Capture the cell that displays the provided text and extract its [X, Y] central coordinate. 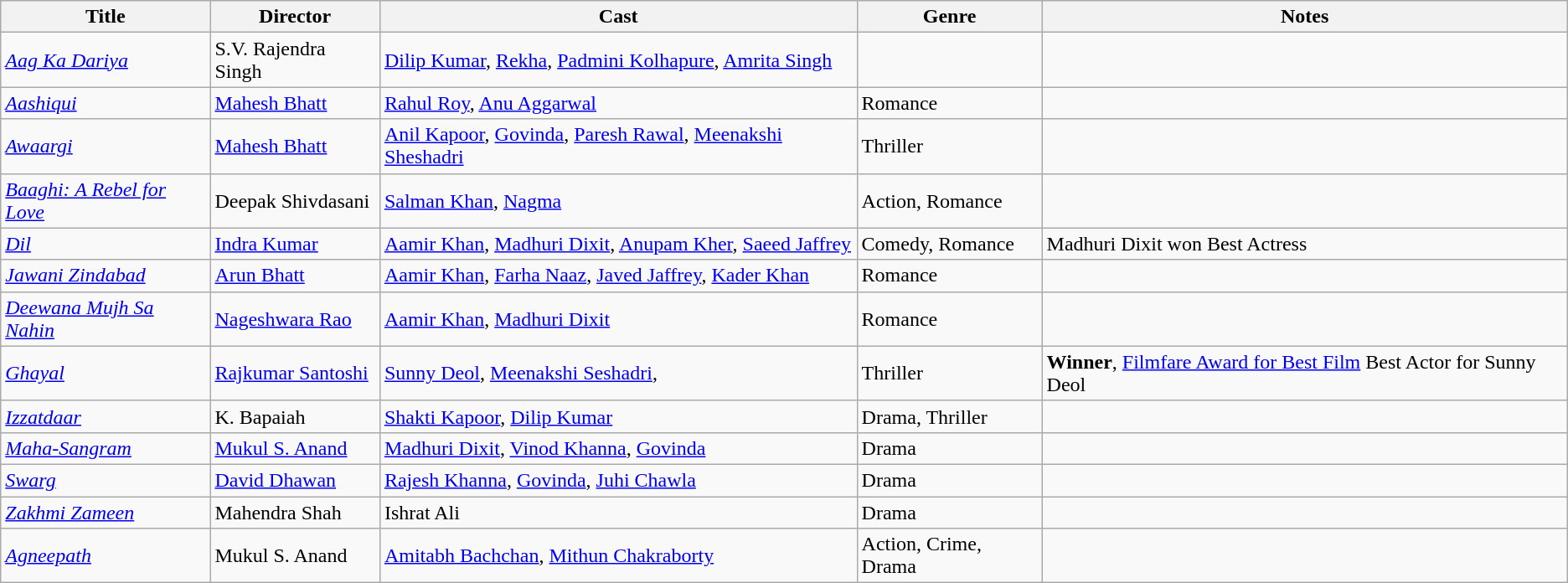
Aamir Khan, Madhuri Dixit [618, 318]
Swarg [106, 480]
Agneepath [106, 556]
Awaargi [106, 146]
Cast [618, 17]
Director [295, 17]
Aamir Khan, Madhuri Dixit, Anupam Kher, Saeed Jaffrey [618, 244]
Zakhmi Zameen [106, 512]
Sunny Deol, Meenakshi Seshadri, [618, 374]
Dilip Kumar, Rekha, Padmini Kolhapure, Amrita Singh [618, 60]
Madhuri Dixit, Vinod Khanna, Govinda [618, 448]
Winner, Filmfare Award for Best Film Best Actor for Sunny Deol [1305, 374]
Maha-Sangram [106, 448]
Nageshwara Rao [295, 318]
Genre [950, 17]
Izzatdaar [106, 416]
David Dhawan [295, 480]
K. Bapaiah [295, 416]
Comedy, Romance [950, 244]
Amitabh Bachchan, Mithun Chakraborty [618, 556]
Indra Kumar [295, 244]
Jawani Zindabad [106, 276]
Rajkumar Santoshi [295, 374]
Notes [1305, 17]
Rajesh Khanna, Govinda, Juhi Chawla [618, 480]
Salman Khan, Nagma [618, 201]
Anil Kapoor, Govinda, Paresh Rawal, Meenakshi Sheshadri [618, 146]
Title [106, 17]
Aamir Khan, Farha Naaz, Javed Jaffrey, Kader Khan [618, 276]
Arun Bhatt [295, 276]
Deewana Mujh Sa Nahin [106, 318]
Ghayal [106, 374]
Ishrat Ali [618, 512]
Rahul Roy, Anu Aggarwal [618, 103]
Aag Ka Dariya [106, 60]
Mahendra Shah [295, 512]
S.V. Rajendra Singh [295, 60]
Dil [106, 244]
Aashiqui [106, 103]
Madhuri Dixit won Best Actress [1305, 244]
Shakti Kapoor, Dilip Kumar [618, 416]
Baaghi: A Rebel for Love [106, 201]
Action, Romance [950, 201]
Deepak Shivdasani [295, 201]
Action, Crime, Drama [950, 556]
Drama, Thriller [950, 416]
